Determine the [X, Y] coordinate at the center of the cell enclosing the given text.  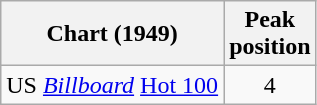
Peakposition [270, 34]
4 [270, 85]
US Billboard Hot 100 [112, 85]
Chart (1949) [112, 34]
